Scan for the cell matching the given text and deliver its [x, y] coordinate at center. 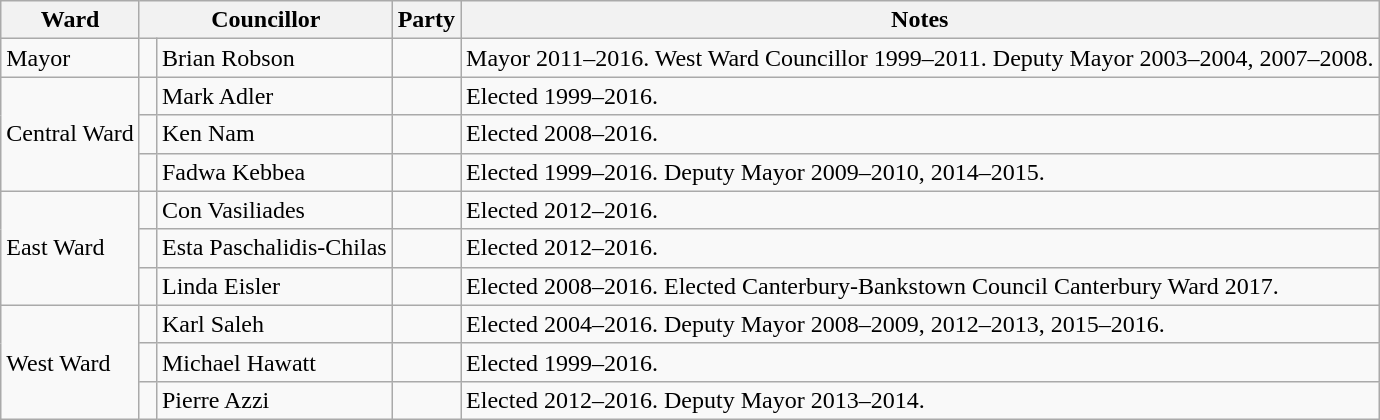
Party [426, 20]
East Ward [70, 248]
West Ward [70, 362]
Brian Robson [274, 58]
Ken Nam [274, 134]
Fadwa Kebbea [274, 172]
Councillor [266, 20]
Central Ward [70, 134]
Linda Eisler [274, 286]
Karl Saleh [274, 324]
Elected 2008–2016. Elected Canterbury-Bankstown Council Canterbury Ward 2017. [920, 286]
Con Vasiliades [274, 210]
Mayor [70, 58]
Ward [70, 20]
Esta Paschalidis-Chilas [274, 248]
Elected 2012–2016. Deputy Mayor 2013–2014. [920, 400]
Michael Hawatt [274, 362]
Pierre Azzi [274, 400]
Elected 1999–2016. Deputy Mayor 2009–2010, 2014–2015. [920, 172]
Elected 2004–2016. Deputy Mayor 2008–2009, 2012–2013, 2015–2016. [920, 324]
Elected 2008–2016. [920, 134]
Mayor 2011–2016. West Ward Councillor 1999–2011. Deputy Mayor 2003–2004, 2007–2008. [920, 58]
Notes [920, 20]
Mark Adler [274, 96]
